Return the [X, Y] coordinate for the center point of the cell that contains the specified text.  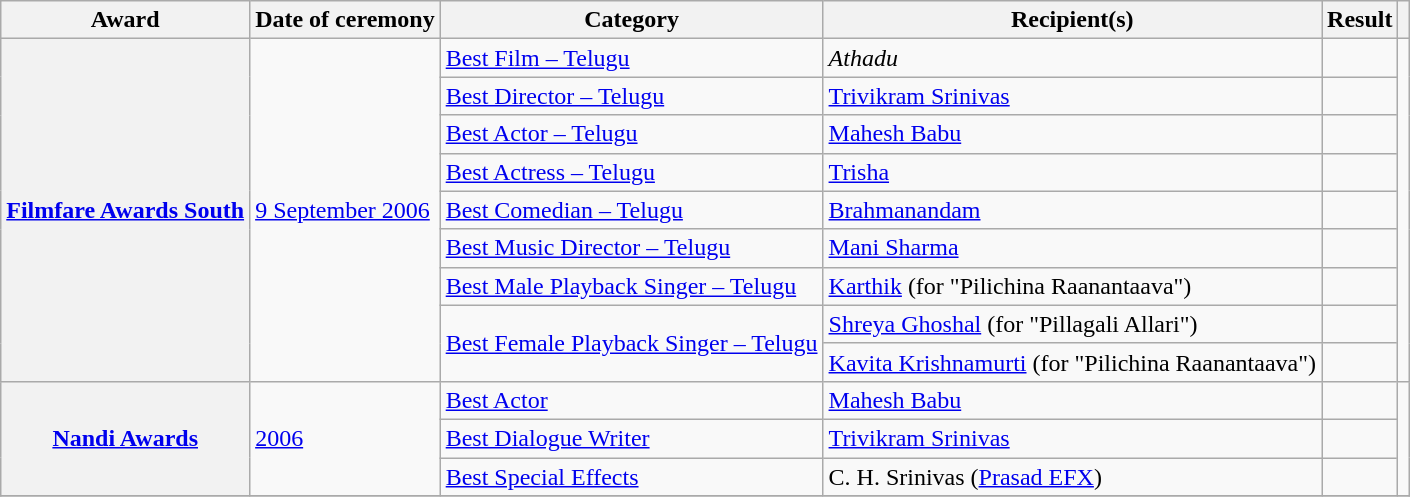
Best Director – Telugu [632, 96]
Best Male Playback Singer – Telugu [632, 286]
2006 [346, 438]
Filmfare Awards South [126, 210]
Best Special Effects [632, 477]
Karthik (for "Pilichina Raanantaava") [1072, 286]
Shreya Ghoshal (for "Pillagali Allari") [1072, 324]
Best Comedian – Telugu [632, 210]
Best Actress – Telugu [632, 172]
Brahmanandam [1072, 210]
Athadu [1072, 58]
Trisha [1072, 172]
Best Music Director – Telugu [632, 248]
Best Female Playback Singer – Telugu [632, 343]
Date of ceremony [346, 20]
Best Film – Telugu [632, 58]
Recipient(s) [1072, 20]
Mani Sharma [1072, 248]
Kavita Krishnamurti (for "Pilichina Raanantaava") [1072, 362]
Category [632, 20]
9 September 2006 [346, 210]
Nandi Awards [126, 438]
Best Actor [632, 400]
Award [126, 20]
Result [1360, 20]
Best Dialogue Writer [632, 438]
C. H. Srinivas (Prasad EFX) [1072, 477]
Best Actor – Telugu [632, 134]
